Capture the cell that displays the provided text and extract its (X, Y) central coordinate. 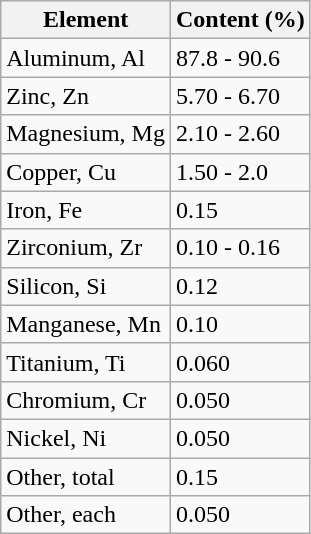
Iron, Fe (86, 210)
0.12 (240, 286)
Copper, Cu (86, 172)
0.10 - 0.16 (240, 248)
Magnesium, Mg (86, 134)
Other, each (86, 515)
0.060 (240, 362)
0.10 (240, 324)
Zinc, Zn (86, 96)
5.70 - 6.70 (240, 96)
Chromium, Cr (86, 400)
Silicon, Si (86, 286)
Content (%) (240, 20)
Other, total (86, 477)
Element (86, 20)
Aluminum, Al (86, 58)
87.8 - 90.6 (240, 58)
2.10 - 2.60 (240, 134)
1.50 - 2.0 (240, 172)
Zirconium, Zr (86, 248)
Manganese, Mn (86, 324)
Titanium, Ti (86, 362)
Nickel, Ni (86, 438)
